Determine the [x, y] coordinate at the center of the cell enclosing the given text.  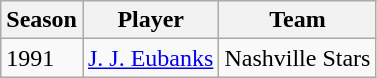
Player [150, 20]
Team [298, 20]
Season [42, 20]
Nashville Stars [298, 58]
1991 [42, 58]
J. J. Eubanks [150, 58]
